Determine the (x, y) coordinate at the center of the cell enclosing the given text.  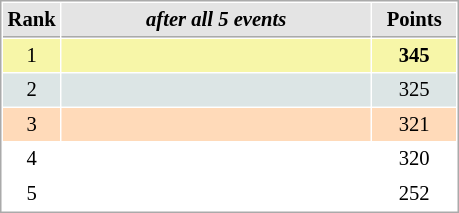
4 (32, 158)
320 (414, 158)
345 (414, 56)
Points (414, 20)
321 (414, 124)
5 (32, 194)
252 (414, 194)
after all 5 events (216, 20)
2 (32, 90)
3 (32, 124)
325 (414, 90)
1 (32, 56)
Rank (32, 20)
